Find where the given text appears and provide that cell's center as [x, y] coordinate. 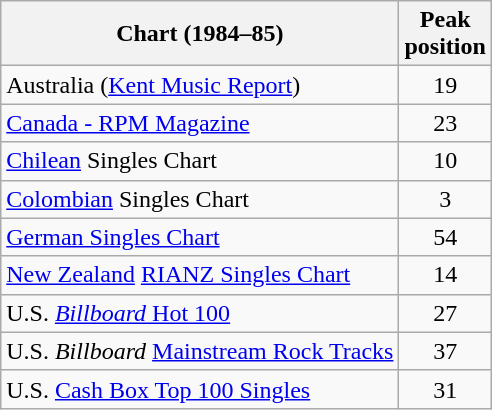
U.S. Billboard Mainstream Rock Tracks [200, 351]
19 [445, 85]
Chart (1984–85) [200, 34]
Chilean Singles Chart [200, 161]
Peakposition [445, 34]
Colombian Singles Chart [200, 199]
14 [445, 275]
23 [445, 123]
3 [445, 199]
10 [445, 161]
31 [445, 389]
Australia (Kent Music Report) [200, 85]
Canada - RPM Magazine [200, 123]
54 [445, 237]
U.S. Billboard Hot 100 [200, 313]
U.S. Cash Box Top 100 Singles [200, 389]
German Singles Chart [200, 237]
27 [445, 313]
New Zealand RIANZ Singles Chart [200, 275]
37 [445, 351]
